From the cell containing the given text, extract its center point as (X, Y) coordinate. 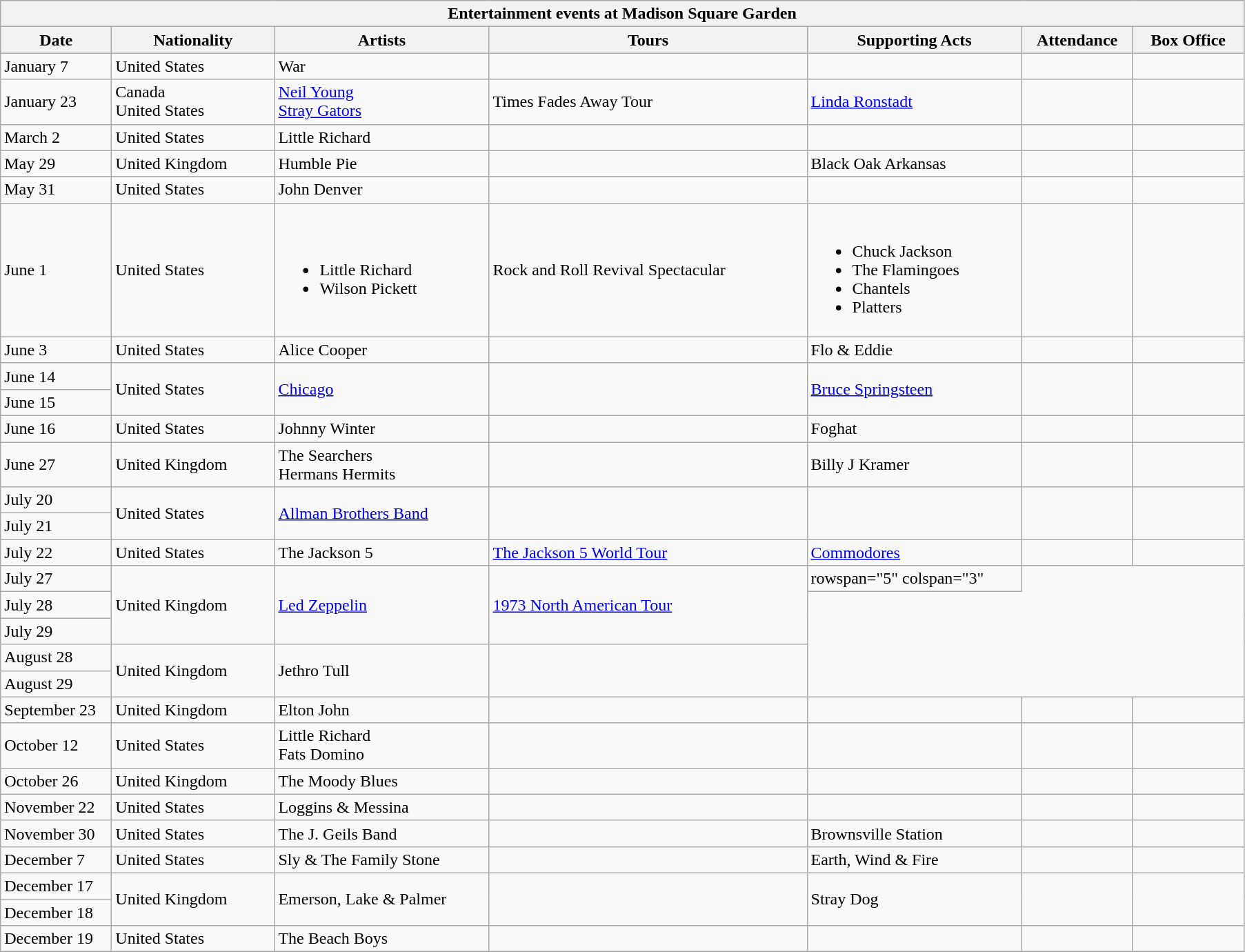
1973 North American Tour (648, 605)
June 1 (57, 270)
Flo & Eddie (915, 350)
Alice Cooper (382, 350)
Johnny Winter (382, 428)
Artists (382, 40)
December 18 (57, 913)
July 20 (57, 500)
Bruce Springsteen (915, 389)
The Jackson 5 (382, 553)
December 19 (57, 939)
June 27 (57, 464)
Little RichardWilson Pickett (382, 270)
Neil YoungStray Gators (382, 102)
June 16 (57, 428)
September 23 (57, 710)
Rock and Roll Revival Spectacular (648, 270)
June 3 (57, 350)
The J. Geils Band (382, 833)
July 21 (57, 526)
Sly & The Family Stone (382, 860)
Jethro Tull (382, 671)
November 30 (57, 833)
Foghat (915, 428)
Entertainment events at Madison Square Garden (622, 14)
Allman Brothers Band (382, 513)
August 29 (57, 684)
The SearchersHermans Hermits (382, 464)
Led Zeppelin (382, 605)
rowspan="5" colspan="3" (915, 579)
Brownsville Station (915, 833)
Linda Ronstadt (915, 102)
Billy J Kramer (915, 464)
June 15 (57, 402)
Date (57, 40)
June 14 (57, 376)
December 17 (57, 886)
January 23 (57, 102)
Loggins & Messina (382, 807)
Commodores (915, 553)
Chuck JacksonThe FlamingoesChantelsPlatters (915, 270)
Earth, Wind & Fire (915, 860)
CanadaUnited States (193, 102)
January 7 (57, 66)
Humble Pie (382, 163)
July 22 (57, 553)
October 12 (57, 745)
Attendance (1077, 40)
December 7 (57, 860)
The Moody Blues (382, 781)
John Denver (382, 190)
August 28 (57, 657)
Little RichardFats Domino (382, 745)
May 29 (57, 163)
March 2 (57, 137)
Times Fades Away Tour (648, 102)
May 31 (57, 190)
War (382, 66)
Emerson, Lake & Palmer (382, 899)
Supporting Acts (915, 40)
Stray Dog (915, 899)
Elton John (382, 710)
October 26 (57, 781)
July 27 (57, 579)
Little Richard (382, 137)
July 28 (57, 605)
The Beach Boys (382, 939)
Tours (648, 40)
Chicago (382, 389)
Box Office (1188, 40)
Black Oak Arkansas (915, 163)
The Jackson 5 World Tour (648, 553)
November 22 (57, 807)
July 29 (57, 631)
Nationality (193, 40)
